From the cell containing the given text, extract its center point as (x, y) coordinate. 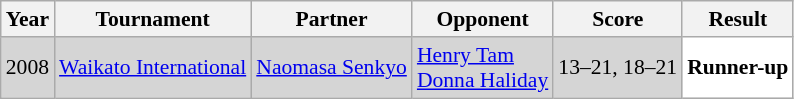
Waikato International (152, 68)
13–21, 18–21 (618, 68)
Opponent (482, 19)
Henry Tam Donna Haliday (482, 68)
2008 (28, 68)
Score (618, 19)
Runner-up (738, 68)
Naomasa Senkyo (332, 68)
Year (28, 19)
Result (738, 19)
Partner (332, 19)
Tournament (152, 19)
